From the cell containing the given text, extract its center point as (X, Y) coordinate. 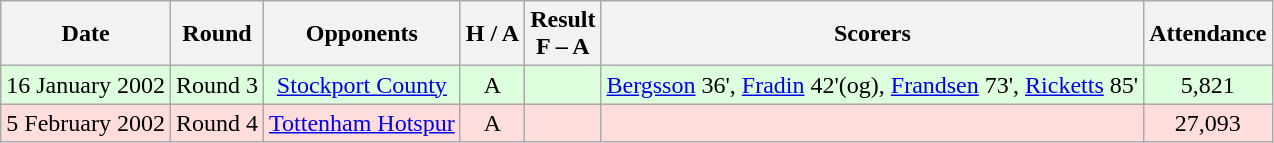
Tottenham Hotspur (362, 123)
Attendance (1208, 34)
Scorers (872, 34)
ResultF – A (563, 34)
Opponents (362, 34)
Stockport County (362, 85)
5 February 2002 (86, 123)
Round 3 (216, 85)
Round 4 (216, 123)
Date (86, 34)
27,093 (1208, 123)
Round (216, 34)
16 January 2002 (86, 85)
Bergsson 36', Fradin 42'(og), Frandsen 73', Ricketts 85' (872, 85)
H / A (492, 34)
5,821 (1208, 85)
